Detect which cell encompasses the target text, then output its [X, Y] center coordinate. 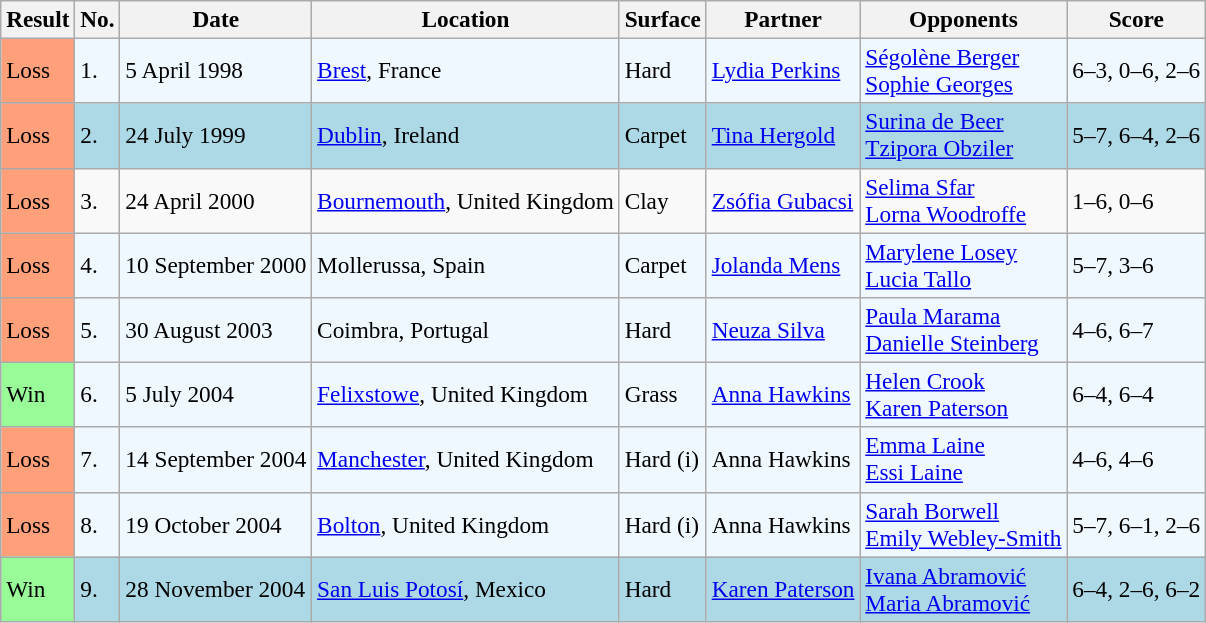
Helen Crook Karen Paterson [964, 394]
Tina Hergold [783, 136]
Ivana Abramović Maria Abramović [964, 588]
7. [98, 460]
1. [98, 70]
3. [98, 200]
5–7, 6–4, 2–6 [1136, 136]
9. [98, 588]
Opponents [964, 19]
Dublin, Ireland [466, 136]
Paula Marama Danielle Steinberg [964, 330]
2. [98, 136]
Zsófia Gubacsi [783, 200]
Jolanda Mens [783, 264]
Manchester, United Kingdom [466, 460]
5 July 2004 [216, 394]
24 July 1999 [216, 136]
Partner [783, 19]
10 September 2000 [216, 264]
19 October 2004 [216, 524]
5. [98, 330]
14 September 2004 [216, 460]
4. [98, 264]
Bolton, United Kingdom [466, 524]
Date [216, 19]
Neuza Silva [783, 330]
4–6, 4–6 [1136, 460]
Lydia Perkins [783, 70]
5–7, 6–1, 2–6 [1136, 524]
Score [1136, 19]
Surface [662, 19]
6–3, 0–6, 2–6 [1136, 70]
Clay [662, 200]
6. [98, 394]
Location [466, 19]
Surina de Beer Tzipora Obziler [964, 136]
1–6, 0–6 [1136, 200]
6–4, 2–6, 6–2 [1136, 588]
Sarah Borwell Emily Webley-Smith [964, 524]
Brest, France [466, 70]
4–6, 6–7 [1136, 330]
6–4, 6–4 [1136, 394]
Felixstowe, United Kingdom [466, 394]
30 August 2003 [216, 330]
28 November 2004 [216, 588]
Grass [662, 394]
Selima Sfar Lorna Woodroffe [964, 200]
Marylene Losey Lucia Tallo [964, 264]
Karen Paterson [783, 588]
8. [98, 524]
San Luis Potosí, Mexico [466, 588]
5 April 1998 [216, 70]
Result [38, 19]
24 April 2000 [216, 200]
Coimbra, Portugal [466, 330]
No. [98, 19]
5–7, 3–6 [1136, 264]
Ségolène Berger Sophie Georges [964, 70]
Bournemouth, United Kingdom [466, 200]
Mollerussa, Spain [466, 264]
Emma Laine Essi Laine [964, 460]
